For the text-containing cell, return its midpoint in (X, Y) coordinate format. 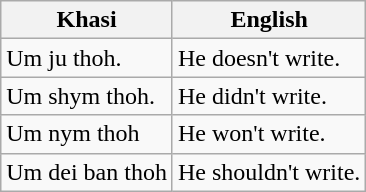
Um dei ban thoh (87, 172)
English (268, 20)
Khasi (87, 20)
Um shym thoh. (87, 96)
He won't write. (268, 134)
Um ju thoh. (87, 58)
He didn't write. (268, 96)
He shouldn't write. (268, 172)
Um nym thoh (87, 134)
He doesn't write. (268, 58)
